Detect which cell encompasses the target text, then output its [X, Y] center coordinate. 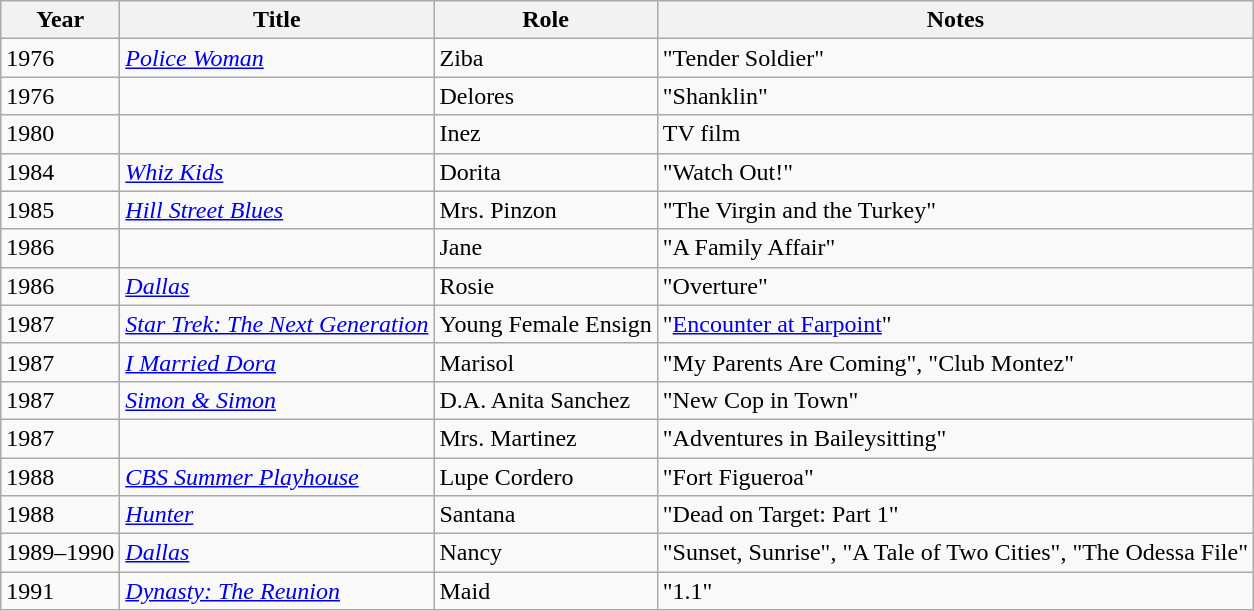
Maid [546, 591]
Ziba [546, 58]
"Adventures in Baileysitting" [955, 438]
Dorita [546, 172]
Marisol [546, 362]
"Overture" [955, 286]
"My Parents Are Coming", "Club Montez" [955, 362]
Young Female Ensign [546, 324]
Year [60, 20]
"Tender Soldier" [955, 58]
I Married Dora [277, 362]
Hill Street Blues [277, 210]
Simon & Simon [277, 400]
"A Family Affair" [955, 248]
D.A. Anita Sanchez [546, 400]
1991 [60, 591]
Inez [546, 134]
1985 [60, 210]
Lupe Cordero [546, 477]
"1.1" [955, 591]
Mrs. Pinzon [546, 210]
Rosie [546, 286]
"Fort Figueroa" [955, 477]
Dynasty: The Reunion [277, 591]
Role [546, 20]
Whiz Kids [277, 172]
Nancy [546, 553]
Police Woman [277, 58]
Delores [546, 96]
Mrs. Martinez [546, 438]
"New Cop in Town" [955, 400]
"Dead on Target: Part 1" [955, 515]
Star Trek: The Next Generation [277, 324]
1984 [60, 172]
"Watch Out!" [955, 172]
Hunter [277, 515]
"Shanklin" [955, 96]
"Encounter at Farpoint" [955, 324]
"The Virgin and the Turkey" [955, 210]
Title [277, 20]
1989–1990 [60, 553]
Notes [955, 20]
1980 [60, 134]
CBS Summer Playhouse [277, 477]
Santana [546, 515]
Jane [546, 248]
"Sunset, Sunrise", "A Tale of Two Cities", "The Odessa File" [955, 553]
TV film [955, 134]
